Output the [X, Y] coordinate of the center of the cell containing the given text.  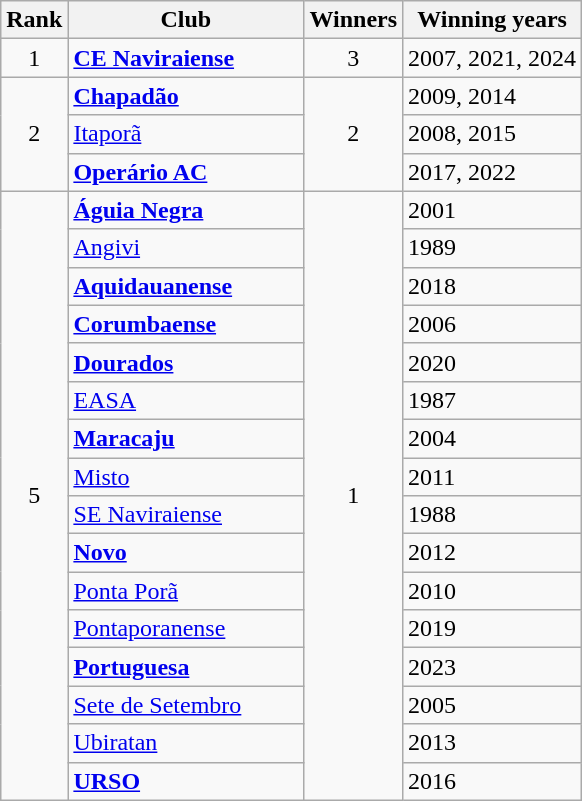
2013 [492, 743]
2008, 2015 [492, 134]
2019 [492, 629]
2007, 2021, 2024 [492, 58]
Operário AC [186, 172]
Portuguesa [186, 667]
3 [354, 58]
5 [34, 496]
1988 [492, 515]
URSO [186, 781]
2001 [492, 210]
Novo [186, 553]
Corumbaense [186, 324]
Misto [186, 477]
Itaporã [186, 134]
Águia Negra [186, 210]
Chapadão [186, 96]
Ubiratan [186, 743]
2017, 2022 [492, 172]
EASA [186, 400]
1987 [492, 400]
2018 [492, 286]
2012 [492, 553]
2011 [492, 477]
Dourados [186, 362]
Winning years [492, 20]
Aquidauanense [186, 286]
2006 [492, 324]
2023 [492, 667]
2004 [492, 438]
2010 [492, 591]
Maracaju [186, 438]
Pontaporanense [186, 629]
2016 [492, 781]
2020 [492, 362]
Angivi [186, 248]
Rank [34, 20]
2009, 2014 [492, 96]
Club [186, 20]
1989 [492, 248]
2005 [492, 705]
Ponta Porã [186, 591]
Sete de Setembro [186, 705]
SE Naviraiense [186, 515]
CE Naviraiense [186, 58]
Winners [354, 20]
